Determine the (X, Y) coordinate at the center of the cell enclosing the given text.  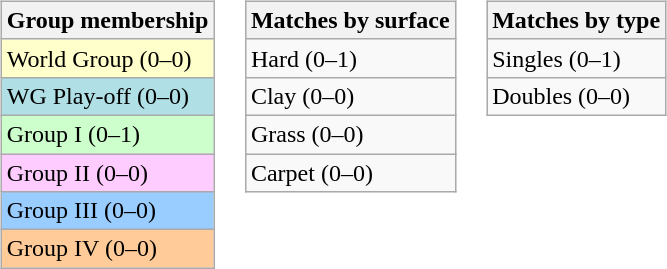
Matches by type (576, 20)
Group IV (0–0) (108, 249)
Group I (0–1) (108, 134)
WG Play-off (0–0) (108, 96)
Carpet (0–0) (350, 173)
Group III (0–0) (108, 211)
Matches by surface (350, 20)
Clay (0–0) (350, 96)
World Group (0–0) (108, 58)
Group II (0–0) (108, 173)
Group membership (108, 20)
Doubles (0–0) (576, 96)
Grass (0–0) (350, 134)
Singles (0–1) (576, 58)
Hard (0–1) (350, 58)
